Pinpoint the cell where the given text exists, returning its [X, Y] midpoint coordinate. 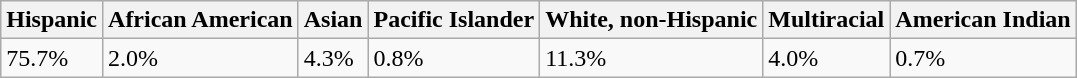
4.3% [333, 58]
White, non-Hispanic [652, 20]
11.3% [652, 58]
4.0% [826, 58]
African American [201, 20]
2.0% [201, 58]
0.8% [454, 58]
Hispanic [52, 20]
Multiracial [826, 20]
Asian [333, 20]
American Indian [983, 20]
Pacific Islander [454, 20]
75.7% [52, 58]
0.7% [983, 58]
